Provide the [X, Y] coordinate of the cell's center where the given text is located.  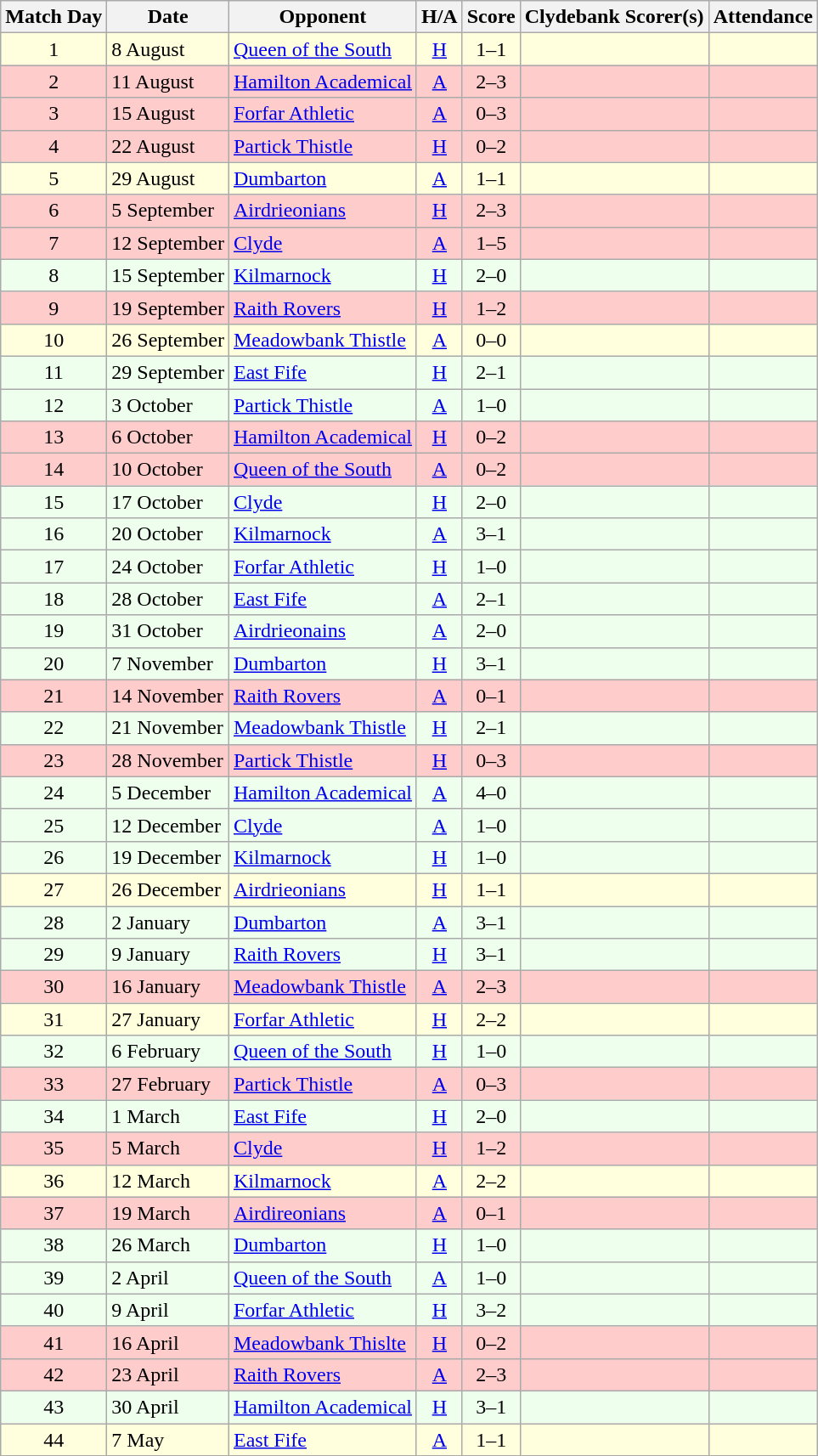
35 [54, 1148]
26 March [168, 1245]
38 [54, 1245]
1 March [168, 1116]
34 [54, 1116]
Score [491, 17]
5 [54, 178]
2 January [168, 922]
Date [168, 17]
12 December [168, 825]
29 August [168, 178]
29 [54, 955]
26 December [168, 889]
12 [54, 405]
39 [54, 1278]
31 October [168, 631]
10 [54, 340]
18 [54, 599]
15 September [168, 275]
7 November [168, 663]
37 [54, 1213]
9 April [168, 1310]
14 November [168, 696]
8 [54, 275]
42 [54, 1374]
Attendance [763, 17]
Airdireonians [323, 1213]
7 May [168, 1440]
4 [54, 146]
29 September [168, 372]
16 [54, 534]
17 October [168, 502]
15 [54, 502]
3 [54, 114]
11 [54, 372]
40 [54, 1310]
0–0 [491, 340]
22 [54, 728]
Opponent [323, 17]
13 [54, 437]
3 October [168, 405]
16 April [168, 1342]
1–5 [491, 243]
4–0 [491, 793]
8 August [168, 49]
9 [54, 308]
30 [54, 987]
Match Day [54, 17]
19 March [168, 1213]
17 [54, 567]
25 [54, 825]
1 [54, 49]
43 [54, 1407]
26 September [168, 340]
5 December [168, 793]
27 January [168, 1019]
14 [54, 470]
31 [54, 1019]
21 [54, 696]
27 February [168, 1084]
33 [54, 1084]
6 October [168, 437]
19 December [168, 857]
Clydebank Scorer(s) [614, 17]
24 October [168, 567]
28 November [168, 760]
26 [54, 857]
28 [54, 922]
19 September [168, 308]
5 March [168, 1148]
32 [54, 1052]
Meadowbank Thislte [323, 1342]
22 August [168, 146]
44 [54, 1440]
6 February [168, 1052]
24 [54, 793]
30 April [168, 1407]
27 [54, 889]
11 August [168, 82]
19 [54, 631]
20 October [168, 534]
10 October [168, 470]
15 August [168, 114]
6 [54, 211]
23 [54, 760]
12 March [168, 1181]
Airdrieonains [323, 631]
H/A [439, 17]
12 September [168, 243]
2 April [168, 1278]
16 January [168, 987]
20 [54, 663]
41 [54, 1342]
23 April [168, 1374]
3–2 [491, 1310]
2 [54, 82]
5 September [168, 211]
9 January [168, 955]
28 October [168, 599]
7 [54, 243]
21 November [168, 728]
36 [54, 1181]
